Pinpoint the cell where the given text exists, returning its (x, y) midpoint coordinate. 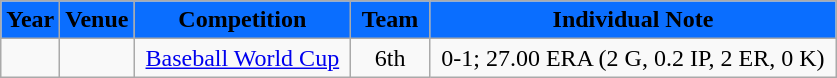
Baseball World Cup (242, 58)
Competition (242, 20)
Individual Note (633, 20)
6th (390, 58)
Venue (97, 20)
Year (30, 20)
0-1; 27.00 ERA (2 G, 0.2 IP, 2 ER, 0 K) (633, 58)
Team (390, 20)
